Capture the cell that displays the provided text and extract its [X, Y] central coordinate. 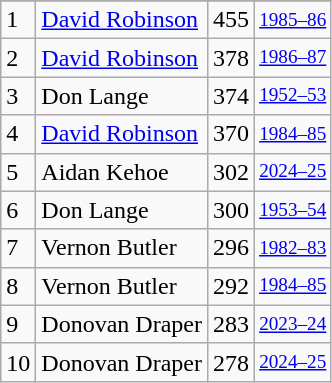
10 [18, 362]
292 [230, 286]
7 [18, 248]
278 [230, 362]
8 [18, 286]
300 [230, 210]
5 [18, 172]
378 [230, 58]
1986–87 [293, 58]
1982–83 [293, 248]
302 [230, 172]
Aidan Kehoe [122, 172]
1952–53 [293, 96]
6 [18, 210]
2023–24 [293, 324]
1985–86 [293, 20]
1953–54 [293, 210]
455 [230, 20]
1 [18, 20]
4 [18, 134]
370 [230, 134]
2 [18, 58]
3 [18, 96]
374 [230, 96]
9 [18, 324]
296 [230, 248]
283 [230, 324]
